For the text-containing cell, return its midpoint in (x, y) coordinate format. 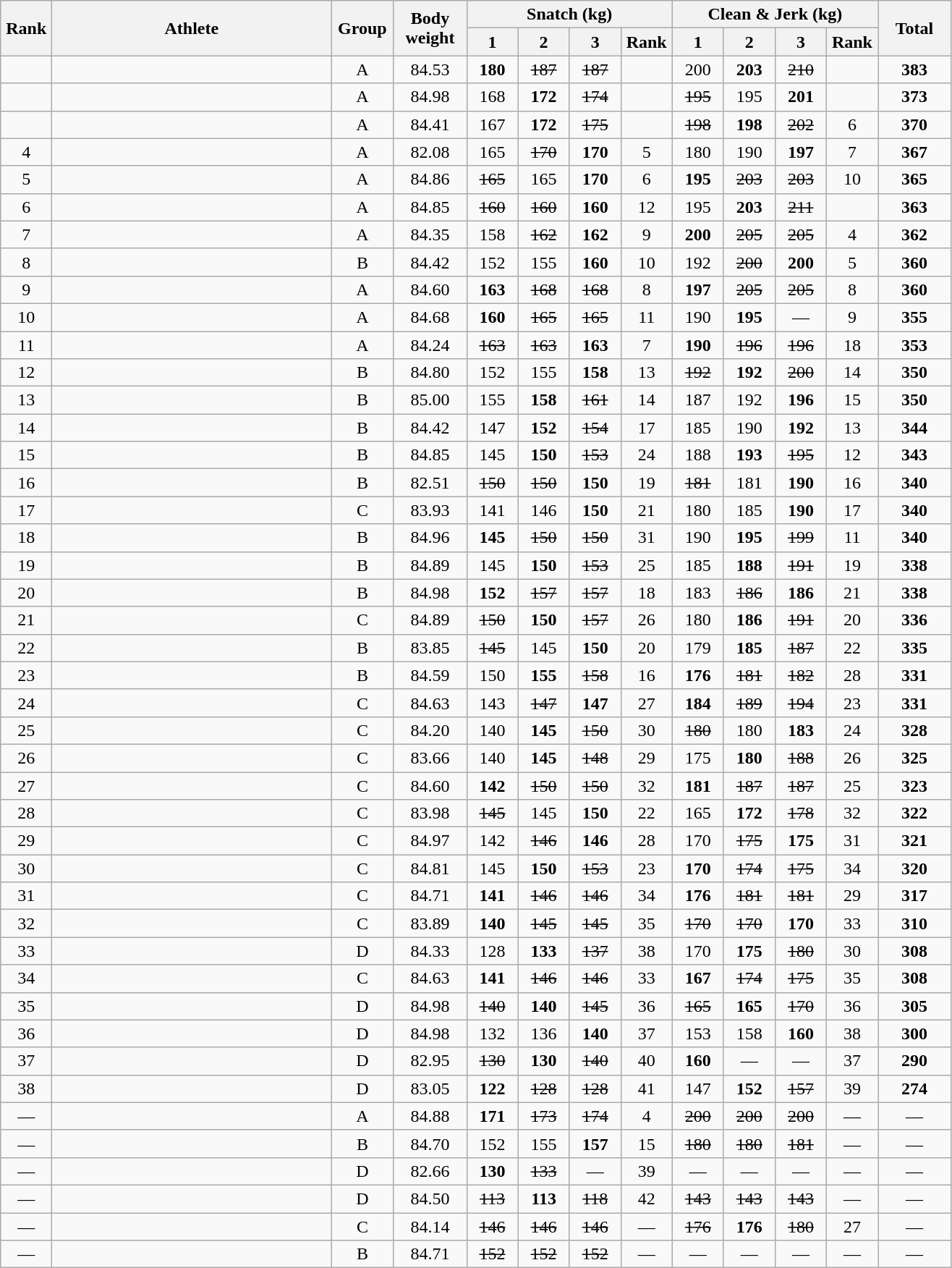
40 (647, 1061)
84.97 (430, 841)
83.66 (430, 758)
Snatch (kg) (569, 14)
367 (914, 152)
136 (544, 1034)
84.33 (430, 951)
84.59 (430, 675)
365 (914, 179)
194 (800, 703)
189 (749, 703)
202 (800, 124)
290 (914, 1061)
42 (647, 1199)
201 (800, 97)
Body weight (430, 28)
84.81 (430, 868)
84.96 (430, 538)
373 (914, 97)
336 (914, 620)
83.89 (430, 923)
173 (544, 1116)
325 (914, 758)
171 (492, 1116)
353 (914, 345)
Group (362, 28)
Total (914, 28)
211 (800, 207)
161 (595, 400)
84.24 (430, 345)
179 (697, 648)
84.14 (430, 1227)
310 (914, 923)
84.50 (430, 1199)
184 (697, 703)
320 (914, 868)
383 (914, 69)
317 (914, 896)
355 (914, 317)
362 (914, 234)
137 (595, 951)
84.35 (430, 234)
85.00 (430, 400)
118 (595, 1199)
84.68 (430, 317)
122 (492, 1089)
41 (647, 1089)
84.80 (430, 373)
323 (914, 785)
84.86 (430, 179)
193 (749, 455)
363 (914, 207)
199 (800, 538)
83.85 (430, 648)
82.95 (430, 1061)
82.51 (430, 483)
83.05 (430, 1089)
178 (800, 813)
322 (914, 813)
344 (914, 428)
84.70 (430, 1144)
335 (914, 648)
Clean & Jerk (kg) (775, 14)
321 (914, 841)
84.20 (430, 730)
84.41 (430, 124)
300 (914, 1034)
274 (914, 1089)
328 (914, 730)
Athlete (192, 28)
305 (914, 1006)
370 (914, 124)
84.53 (430, 69)
84.88 (430, 1116)
82.08 (430, 152)
132 (492, 1034)
210 (800, 69)
82.66 (430, 1171)
154 (595, 428)
343 (914, 455)
182 (800, 675)
83.98 (430, 813)
83.93 (430, 510)
148 (595, 758)
